Capture the cell that displays the provided text and extract its (X, Y) central coordinate. 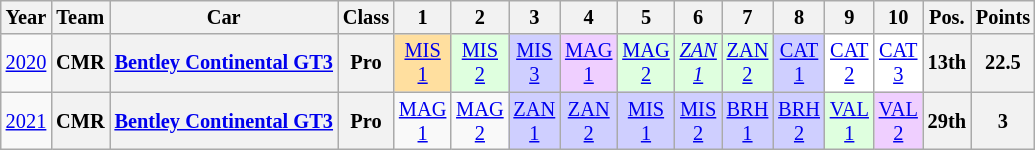
Year (26, 17)
2021 (26, 121)
CAT1 (799, 63)
1 (422, 17)
10 (898, 17)
CAT2 (850, 63)
2020 (26, 63)
5 (646, 17)
CAT3 (898, 63)
Class (366, 17)
29th (947, 121)
MIS3 (534, 63)
22.5 (1003, 63)
6 (698, 17)
VAL 2 (898, 121)
VAL1 (850, 121)
Car (224, 17)
8 (799, 17)
Team (80, 17)
9 (850, 17)
4 (588, 17)
Pos. (947, 17)
BRH2 (799, 121)
Points (1003, 17)
13th (947, 63)
2 (480, 17)
7 (748, 17)
BRH1 (748, 121)
